Capture the cell that displays the provided text and extract its [X, Y] central coordinate. 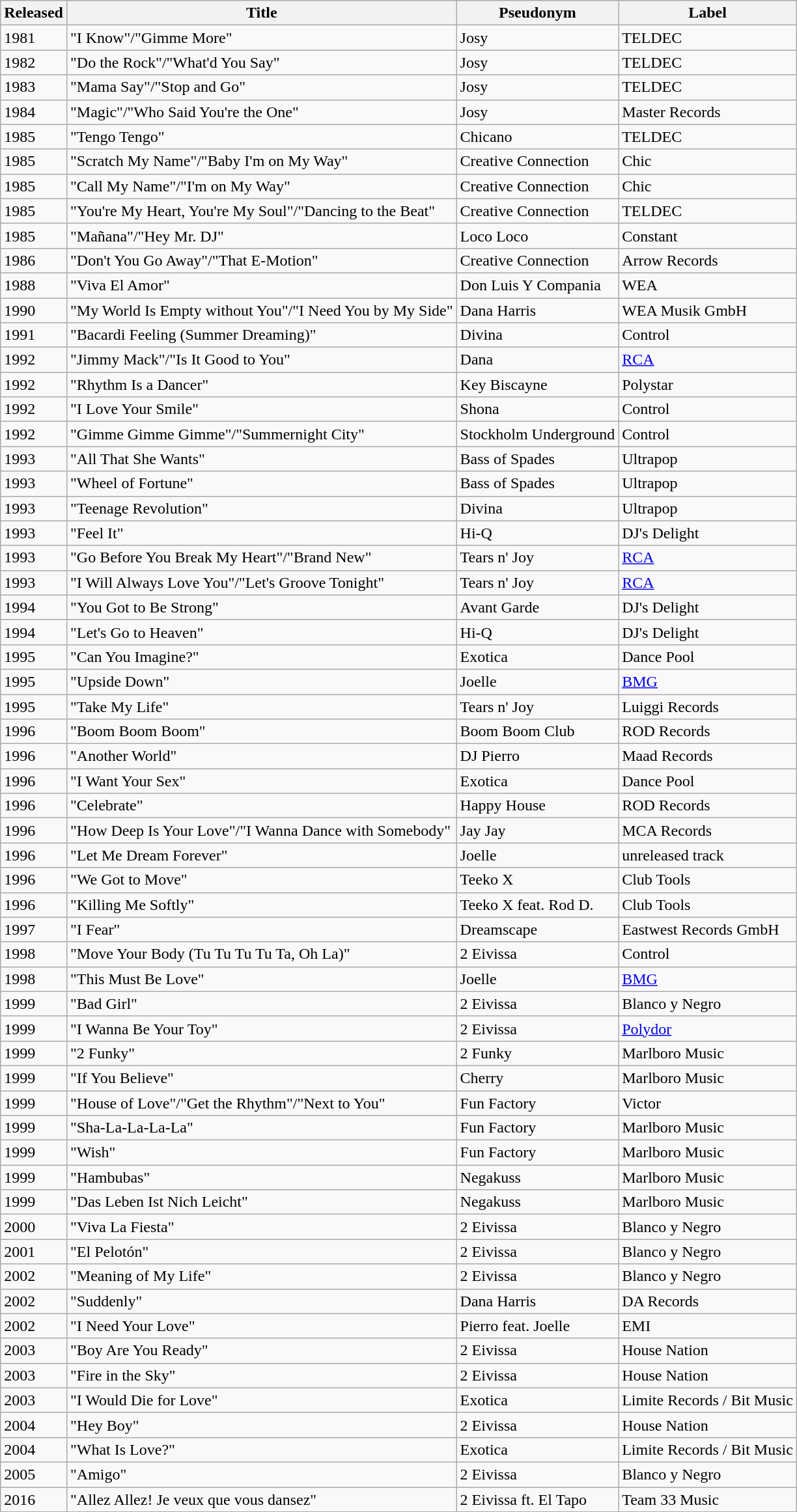
"Hambubas" [262, 1177]
Cherry [538, 1078]
"What Is Love?" [262, 1450]
"Viva El Amor" [262, 285]
Dreamscape [538, 929]
"I Fear" [262, 929]
1986 [34, 260]
Team 33 Music [708, 1499]
Master Records [708, 112]
"Boom Boom Boom" [262, 732]
"Bad Girl" [262, 1004]
"This Must Be Love" [262, 979]
Polystar [708, 385]
Maad Records [708, 756]
WEA [708, 285]
MCA Records [708, 831]
Pseudonym [538, 13]
"I Know"/"Gimme More" [262, 38]
"Boy Are You Ready" [262, 1351]
1981 [34, 38]
"Suddenly" [262, 1301]
"Do the Rock"/"What'd You Say" [262, 62]
"Fire in the Sky" [262, 1375]
"I Wanna Be Your Toy" [262, 1028]
"Scratch My Name"/"Baby I'm on My Way" [262, 161]
Victor [708, 1103]
"Killing Me Softly" [262, 905]
"Let's Go to Heaven" [262, 632]
"House of Love"/"Get the Rhythm"/"Next to You" [262, 1103]
1983 [34, 87]
"Can You Imagine?" [262, 657]
Title [262, 13]
Boom Boom Club [538, 732]
EMI [708, 1326]
Chicano [538, 137]
Jay Jay [538, 831]
1997 [34, 929]
1984 [34, 112]
2 Eivissa ft. El Tapo [538, 1499]
"Feel It" [262, 533]
"I Would Die for Love" [262, 1400]
"Amigo" [262, 1474]
"Teenage Revolution" [262, 508]
1990 [34, 310]
Stockholm Underground [538, 434]
Dana [538, 360]
"Allez Allez! Je veux que vous dansez" [262, 1499]
2016 [34, 1499]
"Let Me Dream Forever" [262, 855]
"Move Your Body (Tu Tu Tu Tu Ta, Oh La)" [262, 954]
"Meaning of My Life" [262, 1276]
2001 [34, 1252]
Shona [538, 409]
"Bacardi Feeling (Summer Dreaming)" [262, 335]
Happy House [538, 806]
Avant Garde [538, 607]
"Jimmy Mack"/"Is It Good to You" [262, 360]
"Magic"/"Who Said You're the One" [262, 112]
Arrow Records [708, 260]
Released [34, 13]
"Upside Down" [262, 681]
"Tengo Tengo" [262, 137]
"You're My Heart, You're My Soul"/"Dancing to the Beat" [262, 211]
"Rhythm Is a Dancer" [262, 385]
"Go Before You Break My Heart"/"Brand New" [262, 558]
DA Records [708, 1301]
1991 [34, 335]
"Wish" [262, 1153]
Eastwest Records GmbH [708, 929]
"Mañana"/"Hey Mr. DJ" [262, 236]
"We Got to Move" [262, 880]
"Take My Life" [262, 706]
"Das Leben Ist Nich Leicht" [262, 1202]
2 Funky [538, 1053]
1988 [34, 285]
"I Need Your Love" [262, 1326]
"Gimme Gimme Gimme"/"Summernight City" [262, 434]
"How Deep Is Your Love"/"I Wanna Dance with Somebody" [262, 831]
"Mama Say"/"Stop and Go" [262, 87]
"If You Believe" [262, 1078]
"Wheel of Fortune" [262, 484]
"My World Is Empty without You"/"I Need You by My Side" [262, 310]
DJ Pierro [538, 756]
Teeko X [538, 880]
Constant [708, 236]
"I Want Your Sex" [262, 781]
1982 [34, 62]
"Call My Name"/"I'm on My Way" [262, 186]
"Sha-La-La-La-La" [262, 1128]
Label [708, 13]
2000 [34, 1227]
Key Biscayne [538, 385]
"Another World" [262, 756]
Pierro feat. Joelle [538, 1326]
"All That She Wants" [262, 459]
"I Will Always Love You"/"Let's Groove Tonight" [262, 583]
Polydor [708, 1028]
"2 Funky" [262, 1053]
Loco Loco [538, 236]
WEA Musik GmbH [708, 310]
"Viva La Fiesta" [262, 1227]
unreleased track [708, 855]
2005 [34, 1474]
"Celebrate" [262, 806]
Don Luis Y Compania [538, 285]
"Don't You Go Away"/"That E-Motion" [262, 260]
Teeko X feat. Rod D. [538, 905]
"You Got to Be Strong" [262, 607]
"El Pelotón" [262, 1252]
"Hey Boy" [262, 1425]
"I Love Your Smile" [262, 409]
Luiggi Records [708, 706]
